For the text-containing cell, return its midpoint in [X, Y] coordinate format. 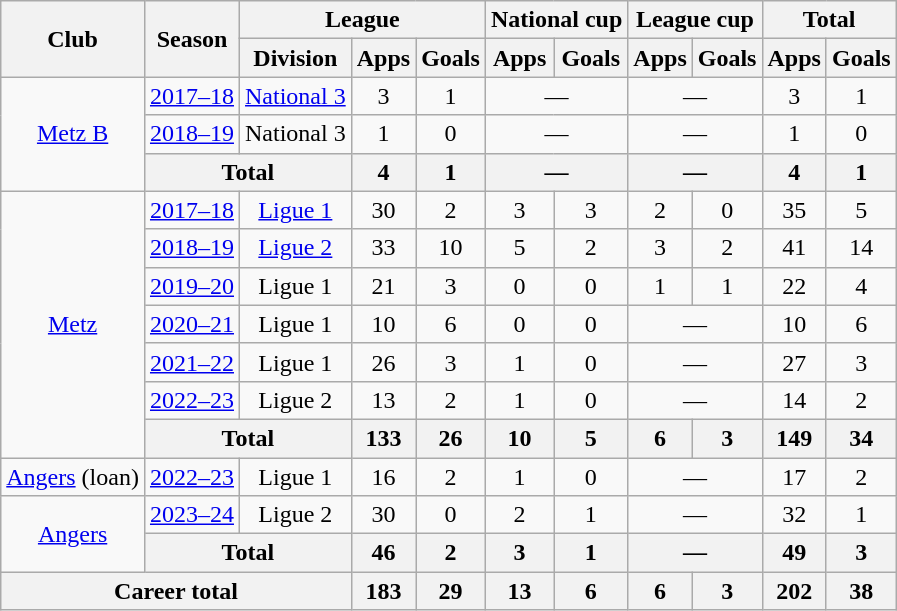
National cup [556, 20]
34 [861, 438]
Club [73, 39]
Angers (loan) [73, 477]
Division [296, 58]
41 [794, 248]
32 [794, 515]
2020–21 [192, 324]
League [363, 20]
183 [383, 591]
133 [383, 438]
Metz [73, 324]
2023–24 [192, 515]
202 [794, 591]
16 [383, 477]
49 [794, 553]
149 [794, 438]
21 [383, 286]
27 [794, 362]
33 [383, 248]
46 [383, 553]
Angers [73, 534]
Metz B [73, 134]
22 [794, 286]
35 [794, 210]
2021–22 [192, 362]
Career total [176, 591]
Season [192, 39]
29 [451, 591]
38 [861, 591]
League cup [695, 20]
2019–20 [192, 286]
17 [794, 477]
